From the cell containing the given text, extract its center point as [X, Y] coordinate. 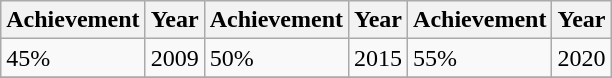
2020 [582, 58]
2009 [174, 58]
2015 [378, 58]
50% [276, 58]
45% [73, 58]
55% [480, 58]
